Provide the [X, Y] coordinate of the cell's center where the given text is located.  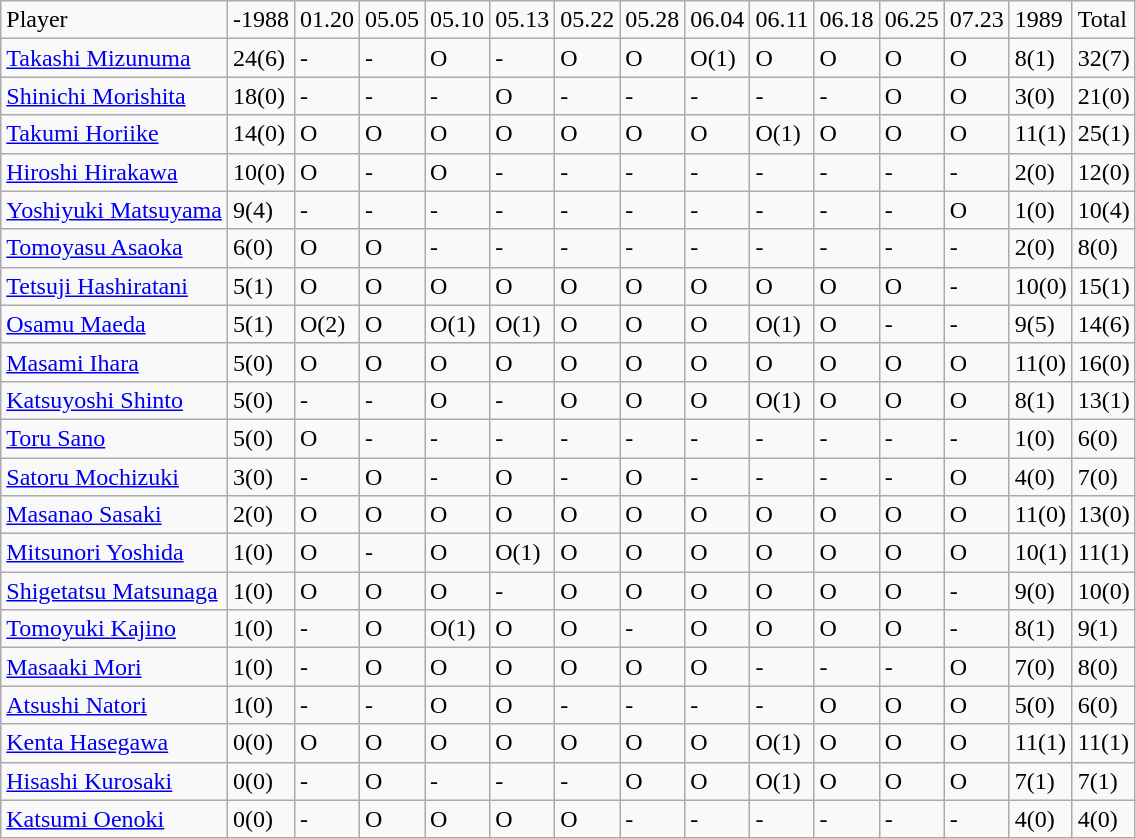
1989 [1040, 20]
06.25 [912, 20]
15(1) [1104, 286]
06.11 [782, 20]
Mitsunori Yoshida [114, 553]
Katsumi Oenoki [114, 819]
05.13 [522, 20]
Hiroshi Hirakawa [114, 172]
05.05 [392, 20]
Total [1104, 20]
O(2) [326, 324]
Yoshiyuki Matsuyama [114, 210]
9(1) [1104, 629]
10(4) [1104, 210]
Masaaki Mori [114, 667]
14(6) [1104, 324]
Masanao Sasaki [114, 515]
05.10 [458, 20]
-1988 [260, 20]
13(0) [1104, 515]
14(0) [260, 134]
16(0) [1104, 362]
Takumi Horiike [114, 134]
13(1) [1104, 400]
Osamu Maeda [114, 324]
Hisashi Kurosaki [114, 781]
10(1) [1040, 553]
9(5) [1040, 324]
Toru Sano [114, 438]
Satoru Mochizuki [114, 477]
Atsushi Natori [114, 705]
06.04 [718, 20]
18(0) [260, 96]
Tetsuji Hashiratani [114, 286]
Masami Ihara [114, 362]
Kenta Hasegawa [114, 743]
Shinichi Morishita [114, 96]
Shigetatsu Matsunaga [114, 591]
Takashi Mizunuma [114, 58]
06.18 [846, 20]
9(0) [1040, 591]
07.23 [976, 20]
25(1) [1104, 134]
Tomoyuki Kajino [114, 629]
9(4) [260, 210]
12(0) [1104, 172]
24(6) [260, 58]
05.28 [652, 20]
Katsuyoshi Shinto [114, 400]
01.20 [326, 20]
32(7) [1104, 58]
Tomoyasu Asaoka [114, 248]
21(0) [1104, 96]
Player [114, 20]
05.22 [588, 20]
